Locate the cell with the specified text and output its [X, Y] center coordinate. 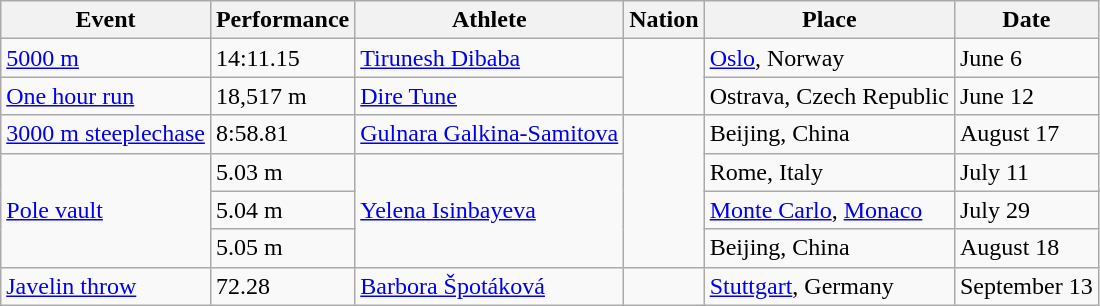
Yelena Isinbayeva [490, 210]
One hour run [106, 96]
August 17 [1026, 134]
Rome, Italy [829, 172]
Event [106, 20]
Stuttgart, Germany [829, 286]
June 6 [1026, 58]
July 11 [1026, 172]
Javelin throw [106, 286]
Gulnara Galkina-Samitova [490, 134]
Oslo, Norway [829, 58]
5.03 m [282, 172]
Athlete [490, 20]
72.28 [282, 286]
5000 m [106, 58]
Tirunesh Dibaba [490, 58]
August 18 [1026, 248]
Barbora Špotáková [490, 286]
18,517 m [282, 96]
3000 m steeplechase [106, 134]
Date [1026, 20]
Dire Tune [490, 96]
September 13 [1026, 286]
Nation [664, 20]
8:58.81 [282, 134]
June 12 [1026, 96]
Ostrava, Czech Republic [829, 96]
Performance [282, 20]
14:11.15 [282, 58]
July 29 [1026, 210]
5.05 m [282, 248]
Pole vault [106, 210]
5.04 m [282, 210]
Place [829, 20]
Monte Carlo, Monaco [829, 210]
